Capture the cell that displays the provided text and extract its [X, Y] central coordinate. 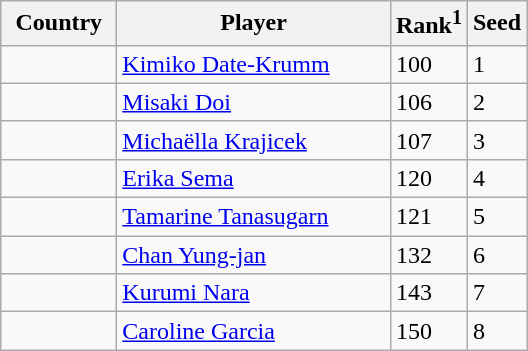
8 [496, 331]
2 [496, 102]
100 [428, 64]
121 [428, 217]
6 [496, 255]
Kimiko Date-Krumm [254, 64]
132 [428, 255]
4 [496, 178]
Chan Yung-jan [254, 255]
Caroline Garcia [254, 331]
7 [496, 293]
Player [254, 24]
143 [428, 293]
Erika Sema [254, 178]
Michaëlla Krajicek [254, 140]
Seed [496, 24]
Tamarine Tanasugarn [254, 217]
106 [428, 102]
3 [496, 140]
Misaki Doi [254, 102]
120 [428, 178]
1 [496, 64]
107 [428, 140]
Rank1 [428, 24]
5 [496, 217]
150 [428, 331]
Country [59, 24]
Kurumi Nara [254, 293]
